Locate the cell with the specified text and output its [X, Y] center coordinate. 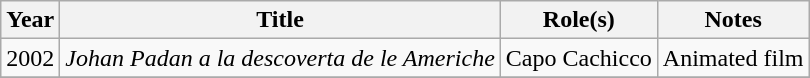
Year [30, 20]
Notes [733, 20]
Capo Cachicco [578, 58]
Animated film [733, 58]
2002 [30, 58]
Johan Padan a la descoverta de le Americhe [280, 58]
Title [280, 20]
Role(s) [578, 20]
